Detect which cell encompasses the target text, then output its (x, y) center coordinate. 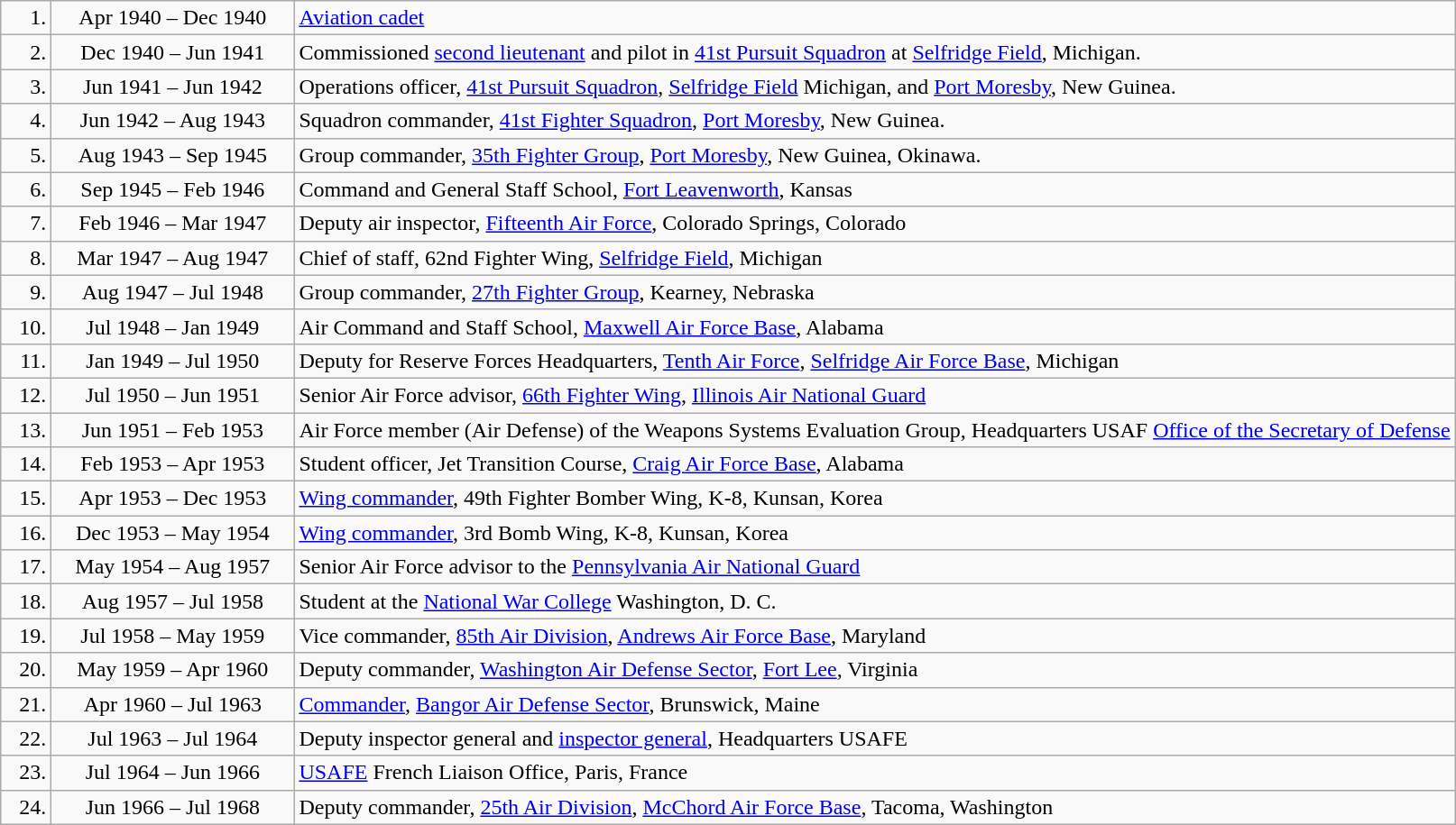
14. (26, 464)
Aug 1957 – Jul 1958 (173, 601)
Sep 1945 – Feb 1946 (173, 189)
Jun 1966 – Jul 1968 (173, 807)
16. (26, 533)
15. (26, 499)
3. (26, 87)
18. (26, 601)
Commander, Bangor Air Defense Sector, Brunswick, Maine (875, 704)
Jul 1948 – Jan 1949 (173, 326)
23. (26, 773)
Chief of staff, 62nd Fighter Wing, Selfridge Field, Michigan (875, 258)
Jul 1958 – May 1959 (173, 636)
Student at the National War College Washington, D. C. (875, 601)
Jun 1942 – Aug 1943 (173, 121)
5. (26, 155)
Jun 1951 – Feb 1953 (173, 430)
Vice commander, 85th Air Division, Andrews Air Force Base, Maryland (875, 636)
13. (26, 430)
Deputy air inspector, Fifteenth Air Force, Colorado Springs, Colorado (875, 224)
May 1954 – Aug 1957 (173, 567)
Aviation cadet (875, 18)
21. (26, 704)
Dec 1940 – Jun 1941 (173, 52)
Deputy commander, Washington Air Defense Sector, Fort Lee, Virginia (875, 670)
Apr 1960 – Jul 1963 (173, 704)
Command and General Staff School, Fort Leavenworth, Kansas (875, 189)
Jan 1949 – Jul 1950 (173, 361)
2. (26, 52)
Apr 1953 – Dec 1953 (173, 499)
Student officer, Jet Transition Course, Craig Air Force Base, Alabama (875, 464)
8. (26, 258)
Jun 1941 – Jun 1942 (173, 87)
Senior Air Force advisor to the Pennsylvania Air National Guard (875, 567)
USAFE French Liaison Office, Paris, France (875, 773)
Jul 1964 – Jun 1966 (173, 773)
1. (26, 18)
Senior Air Force advisor, 66th Fighter Wing, Illinois Air National Guard (875, 395)
Deputy inspector general and inspector general, Headquarters USAFE (875, 738)
Deputy commander, 25th Air Division, McChord Air Force Base, Tacoma, Washington (875, 807)
Squadron commander, 41st Fighter Squadron, Port Moresby, New Guinea. (875, 121)
24. (26, 807)
4. (26, 121)
Jul 1963 – Jul 1964 (173, 738)
6. (26, 189)
Feb 1946 – Mar 1947 (173, 224)
Group commander, 35th Fighter Group, Port Moresby, New Guinea, Okinawa. (875, 155)
Jul 1950 – Jun 1951 (173, 395)
20. (26, 670)
Operations officer, 41st Pursuit Squadron, Selfridge Field Michigan, and Port Moresby, New Guinea. (875, 87)
10. (26, 326)
Mar 1947 – Aug 1947 (173, 258)
Apr 1940 – Dec 1940 (173, 18)
Wing commander, 49th Fighter Bomber Wing, K-8, Kunsan, Korea (875, 499)
19. (26, 636)
Air Force member (Air Defense) of the Weapons Systems Evaluation Group, Headquarters USAF Office of the Secretary of Defense (875, 430)
Dec 1953 – May 1954 (173, 533)
May 1959 – Apr 1960 (173, 670)
Wing commander, 3rd Bomb Wing, K-8, Kunsan, Korea (875, 533)
22. (26, 738)
12. (26, 395)
17. (26, 567)
Air Command and Staff School, Maxwell Air Force Base, Alabama (875, 326)
Feb 1953 – Apr 1953 (173, 464)
Commissioned second lieutenant and pilot in 41st Pursuit Squadron at Selfridge Field, Michigan. (875, 52)
11. (26, 361)
Aug 1947 – Jul 1948 (173, 292)
Aug 1943 – Sep 1945 (173, 155)
7. (26, 224)
Deputy for Reserve Forces Headquarters, Tenth Air Force, Selfridge Air Force Base, Michigan (875, 361)
Group commander, 27th Fighter Group, Kearney, Nebraska (875, 292)
9. (26, 292)
